Return [x, y] of the center of cell containing provided text 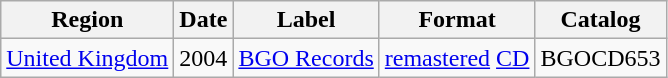
Date [204, 20]
Region [88, 20]
BGOCD653 [600, 58]
BGO Records [306, 58]
Label [306, 20]
United Kingdom [88, 58]
2004 [204, 58]
remastered CD [457, 58]
Catalog [600, 20]
Format [457, 20]
